Determine the (x, y) coordinate at the center of the cell enclosing the given text.  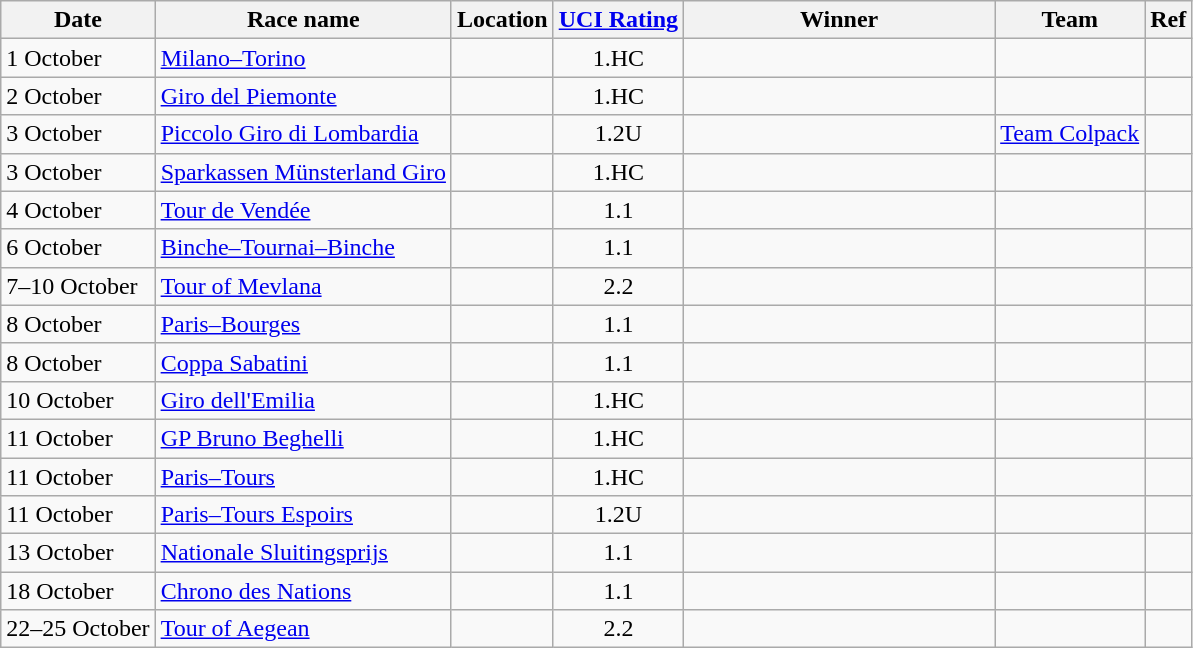
2 October (78, 96)
Tour of Mevlana (303, 286)
Paris–Bourges (303, 324)
22–25 October (78, 629)
Paris–Tours (303, 477)
Giro dell'Emilia (303, 400)
Tour of Aegean (303, 629)
Team Colpack (1070, 134)
Tour de Vendée (303, 210)
Coppa Sabatini (303, 362)
GP Bruno Beghelli (303, 438)
Sparkassen Münsterland Giro (303, 172)
1 October (78, 58)
18 October (78, 591)
7–10 October (78, 286)
10 October (78, 400)
Milano–Torino (303, 58)
Paris–Tours Espoirs (303, 515)
13 October (78, 553)
Race name (303, 20)
Binche–Tournai–Binche (303, 248)
Date (78, 20)
Nationale Sluitingsprijs (303, 553)
6 October (78, 248)
Team (1070, 20)
4 October (78, 210)
Ref (1168, 20)
Chrono des Nations (303, 591)
Location (502, 20)
Piccolo Giro di Lombardia (303, 134)
Giro del Piemonte (303, 96)
UCI Rating (618, 20)
Winner (840, 20)
